Locate the cell with the specified text and output its (x, y) center coordinate. 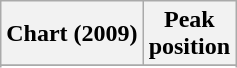
Peak position (189, 34)
Chart (2009) (72, 34)
